Determine the [x, y] coordinate at the center of the cell enclosing the given text.  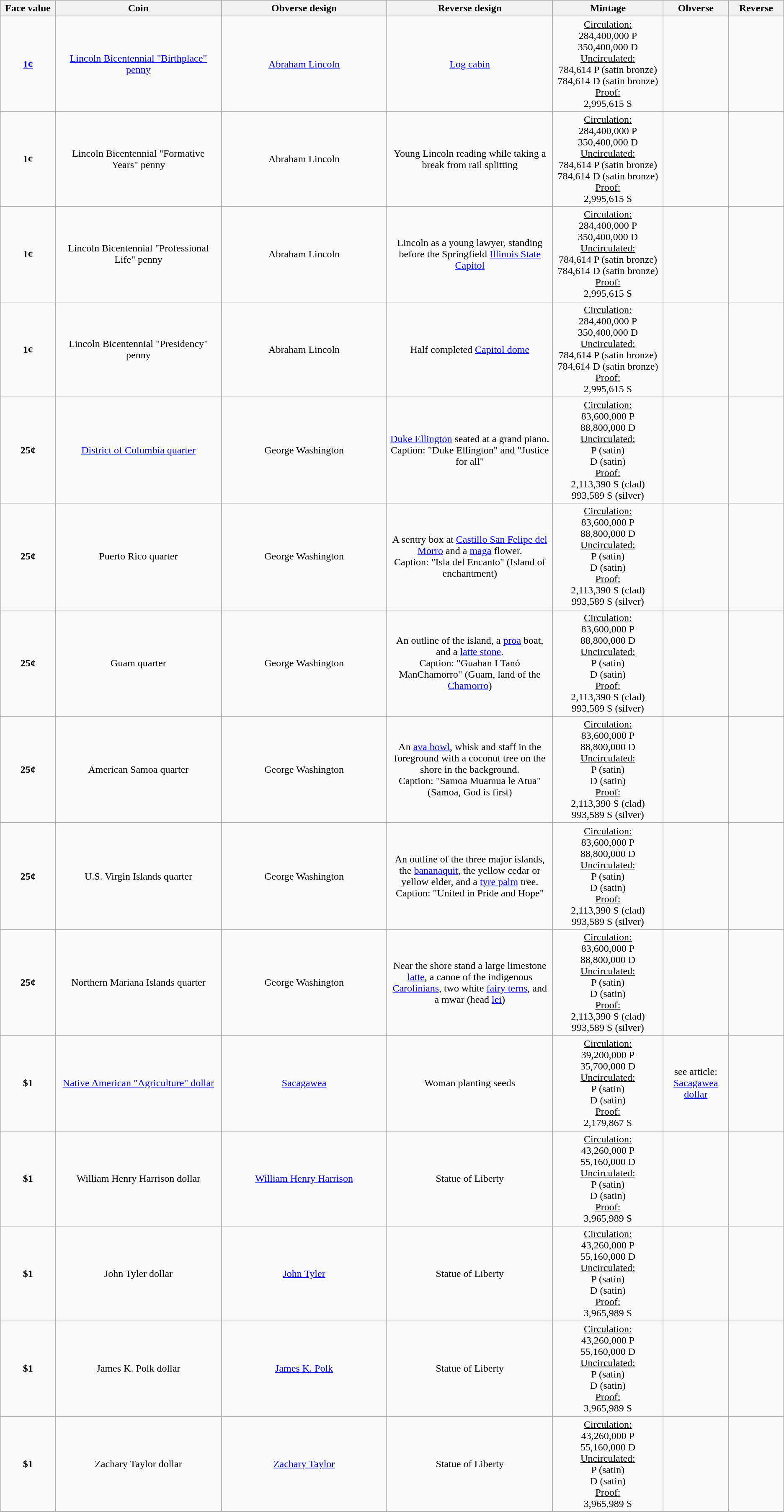
Obverse [696, 8]
Zachary Taylor [304, 1464]
James K. Polk [304, 1369]
Face value [28, 8]
A sentry box at Castillo San Felipe del Morro and a maga flower.Caption: "Isla del Encanto" (Island of enchantment) [470, 557]
Near the shore stand a large limestone latte, a canoe of the indigenous Carolinians, two white fairy terns, and a mwar (head lei) [470, 982]
Lincoln Bicentennial "Formative Years" penny [139, 159]
District of Columbia quarter [139, 450]
Reverse [756, 8]
Sacagawea [304, 1083]
William Henry Harrison [304, 1178]
Reverse design [470, 8]
Native American "Agriculture" dollar [139, 1083]
Lincoln as a young lawyer, standing before the Springfield Illinois State Capitol [470, 254]
John Tyler dollar [139, 1274]
Obverse design [304, 8]
An outline of the island, a proa boat, and a latte stone.Caption: "Guahan I Tanó ManChamorro" (Guam, land of the Chamorro) [470, 663]
John Tyler [304, 1274]
Half completed Capitol dome [470, 350]
see article: Sacagawea dollar [696, 1083]
Circulation:39,200,000 P35,700,000 DUncirculated: P (satin) D (satin)Proof:2,179,867 S [608, 1083]
Woman planting seeds [470, 1083]
Mintage [608, 8]
Lincoln Bicentennial "Presidency" penny [139, 350]
James K. Polk dollar [139, 1369]
William Henry Harrison dollar [139, 1178]
U.S. Virgin Islands quarter [139, 876]
Lincoln Bicentennial "Professional Life" penny [139, 254]
Young Lincoln reading while taking a break from rail splitting [470, 159]
An outline of the three major islands, the bananaquit, the yellow cedar or yellow elder, and a tyre palm tree.Caption: "United in Pride and Hope" [470, 876]
American Samoa quarter [139, 769]
Lincoln Bicentennial "Birthplace" penny [139, 64]
Zachary Taylor dollar [139, 1464]
Log cabin [470, 64]
Duke Ellington seated at a grand piano.Caption: "Duke Ellington" and "Justice for all" [470, 450]
Northern Mariana Islands quarter [139, 982]
Coin [139, 8]
Guam quarter [139, 663]
Puerto Rico quarter [139, 557]
